Output the (X, Y) coordinate of the center of the cell containing the given text.  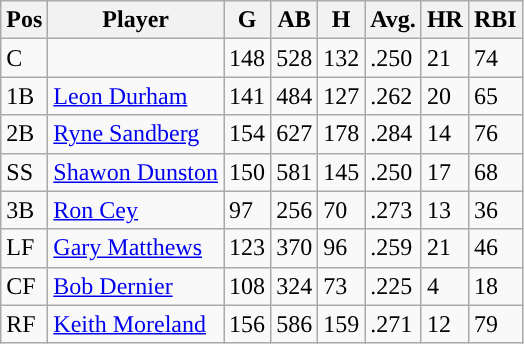
18 (495, 286)
68 (495, 172)
178 (342, 134)
256 (294, 210)
20 (444, 96)
46 (495, 248)
.259 (394, 248)
CF (24, 286)
Avg. (394, 20)
.225 (394, 286)
627 (294, 134)
70 (342, 210)
36 (495, 210)
148 (248, 58)
4 (444, 286)
324 (294, 286)
Ron Cey (136, 210)
.262 (394, 96)
1B (24, 96)
Shawon Dunston (136, 172)
73 (342, 286)
581 (294, 172)
H (342, 20)
74 (495, 58)
12 (444, 324)
G (248, 20)
484 (294, 96)
.271 (394, 324)
13 (444, 210)
79 (495, 324)
156 (248, 324)
.273 (394, 210)
123 (248, 248)
159 (342, 324)
97 (248, 210)
C (24, 58)
14 (444, 134)
150 (248, 172)
141 (248, 96)
HR (444, 20)
RBI (495, 20)
76 (495, 134)
127 (342, 96)
17 (444, 172)
528 (294, 58)
Keith Moreland (136, 324)
LF (24, 248)
145 (342, 172)
108 (248, 286)
3B (24, 210)
RF (24, 324)
AB (294, 20)
132 (342, 58)
586 (294, 324)
Ryne Sandberg (136, 134)
65 (495, 96)
Pos (24, 20)
370 (294, 248)
Bob Dernier (136, 286)
154 (248, 134)
Player (136, 20)
SS (24, 172)
2B (24, 134)
.284 (394, 134)
Gary Matthews (136, 248)
96 (342, 248)
Leon Durham (136, 96)
